Search for the cell housing the specified text and yield its [x, y] center coordinate. 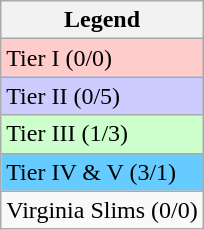
Tier II (0/5) [102, 96]
Tier I (0/0) [102, 58]
Tier III (1/3) [102, 134]
Legend [102, 20]
Virginia Slims (0/0) [102, 210]
Tier IV & V (3/1) [102, 172]
